From the cell containing the given text, extract its center point as [x, y] coordinate. 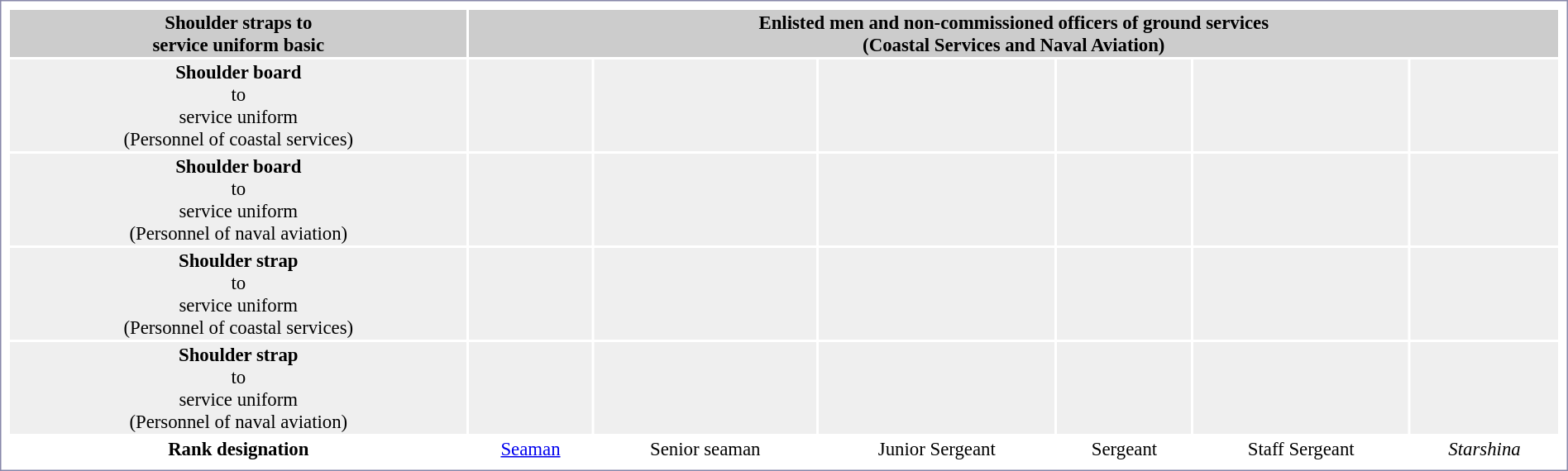
Senior seaman [705, 449]
Shoulder boardtoservice uniform(Personnel of naval aviation) [238, 200]
Sergeant [1124, 449]
Shoulder straptoservice uniform(Personnel of naval aviation) [238, 388]
Shoulder boardtoservice uniform(Personnel of coastal services) [238, 106]
Staff Sergeant [1301, 449]
Junior Sergeant [936, 449]
Seaman [531, 449]
Shoulder straps toservice uniform basic [238, 33]
Shoulder straptoservice uniform(Personnel of coastal services) [238, 294]
Enlisted men and non-commissioned officers of ground services(Coastal Services and Naval Aviation) [1014, 33]
Starshina [1484, 449]
Rank designation [238, 449]
